Capture the cell that displays the provided text and extract its [X, Y] central coordinate. 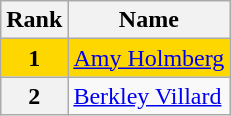
1 [34, 58]
2 [34, 96]
Berkley Villard [149, 96]
Name [149, 20]
Amy Holmberg [149, 58]
Rank [34, 20]
